Output the [x, y] coordinate of the center of the cell containing the given text.  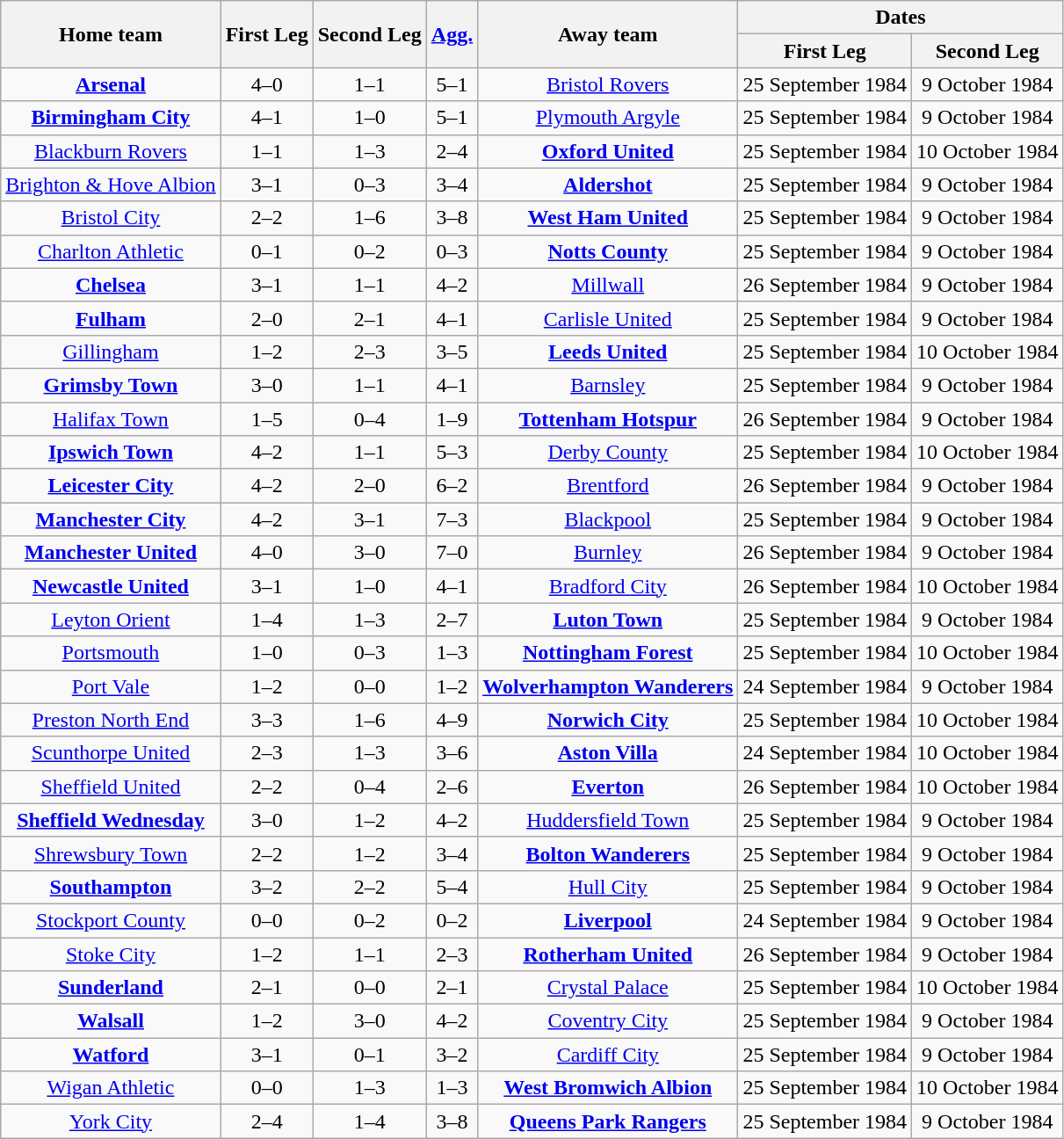
West Ham United [608, 218]
Norwich City [608, 720]
Arsenal [111, 84]
Notts County [608, 251]
Barnsley [608, 385]
Wigan Athletic [111, 1088]
Hull City [608, 887]
West Bromwich Albion [608, 1088]
Stoke City [111, 954]
York City [111, 1121]
Port Vale [111, 686]
Newcastle United [111, 586]
Luton Town [608, 620]
Derby County [608, 453]
Shrewsbury Town [111, 853]
Gillingham [111, 352]
3–6 [452, 753]
1–9 [452, 419]
Cardiff City [608, 1055]
Fulham [111, 318]
Agg. [452, 34]
Southampton [111, 887]
Coventry City [608, 1021]
Huddersfield Town [608, 820]
Nottingham Forest [608, 653]
Tottenham Hotspur [608, 419]
2–6 [452, 787]
Leyton Orient [111, 620]
Portsmouth [111, 653]
1–5 [267, 419]
Manchester City [111, 519]
Dates [901, 18]
Bolton Wanderers [608, 853]
Oxford United [608, 151]
Blackburn Rovers [111, 151]
Liverpool [608, 920]
Millwall [608, 285]
6–2 [452, 486]
Chelsea [111, 285]
Manchester United [111, 553]
Home team [111, 34]
7–3 [452, 519]
Aldershot [608, 185]
Plymouth Argyle [608, 118]
Queens Park Rangers [608, 1121]
Birmingham City [111, 118]
Everton [608, 787]
Walsall [111, 1021]
5–3 [452, 453]
Grimsby Town [111, 385]
5–4 [452, 887]
Carlisle United [608, 318]
4–9 [452, 720]
Stockport County [111, 920]
Brighton & Hove Albion [111, 185]
Burnley [608, 553]
Ipswich Town [111, 453]
7–0 [452, 553]
3–3 [267, 720]
Brentford [608, 486]
Rotherham United [608, 954]
Leicester City [111, 486]
Preston North End [111, 720]
Wolverhampton Wanderers [608, 686]
Aston Villa [608, 753]
Bradford City [608, 586]
Bristol City [111, 218]
Leeds United [608, 352]
Bristol Rovers [608, 84]
3–5 [452, 352]
Charlton Athletic [111, 251]
2–7 [452, 620]
Blackpool [608, 519]
Watford [111, 1055]
Scunthorpe United [111, 753]
Away team [608, 34]
Sheffield Wednesday [111, 820]
Sheffield United [111, 787]
Crystal Palace [608, 988]
Halifax Town [111, 419]
Sunderland [111, 988]
